Provide the [x, y] coordinate of the cell's center where the given text is located.  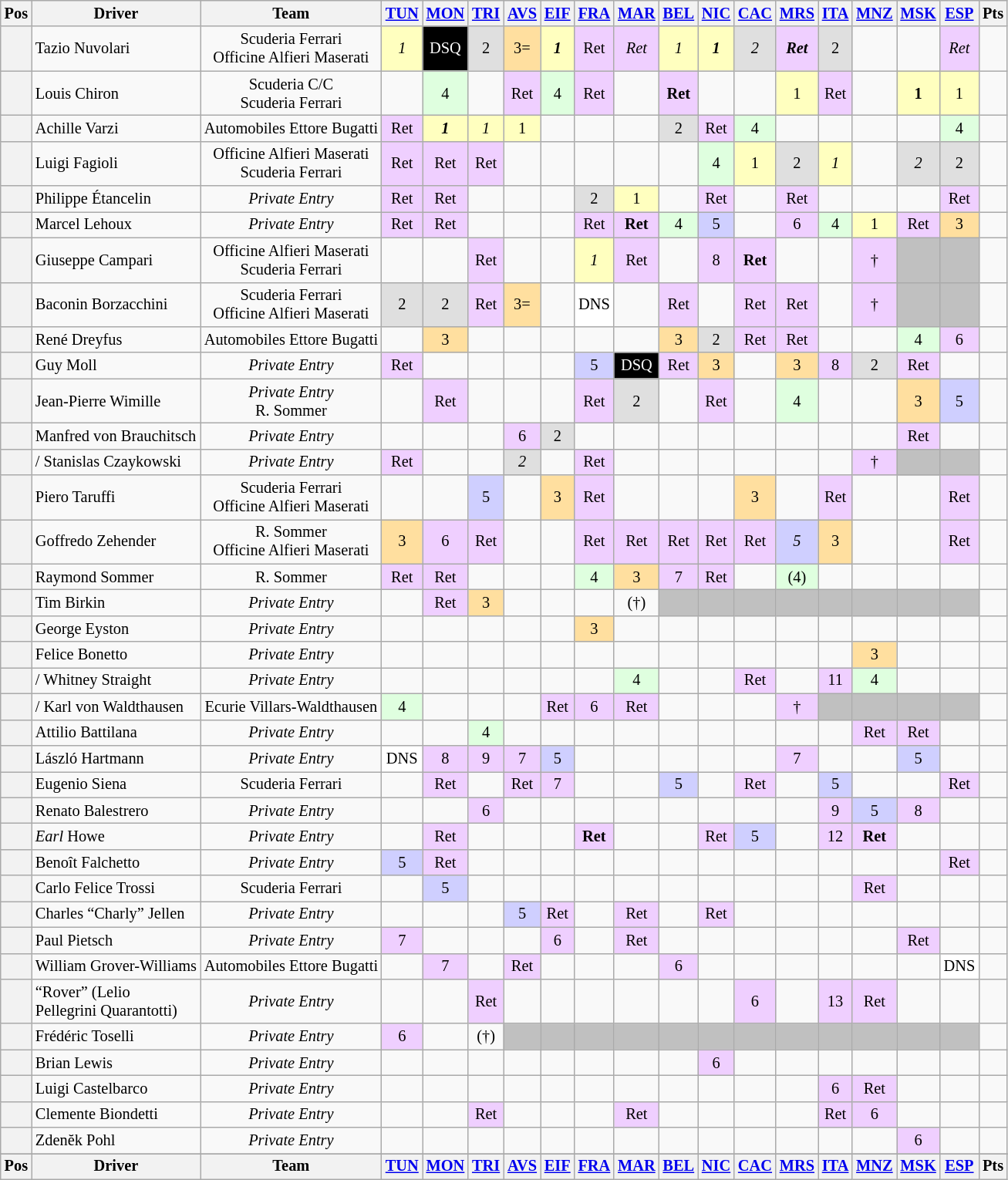
Luigi Fagioli [116, 164]
Carlo Felice Trossi [116, 888]
Guy Moll [116, 366]
12 [835, 836]
Marcel Lehoux [116, 224]
Ecurie Villars-Waldthausen [292, 706]
Frédéric Toselli [116, 1037]
Giuseppe Campari [116, 260]
11 [835, 680]
Felice Bonetto [116, 655]
Scuderia C/CScuderia Ferrari [292, 93]
László Hartmann [116, 758]
Renato Balestrero [116, 811]
Philippe Étancelin [116, 199]
(4) [797, 577]
Zdenĕk Pohl [116, 1141]
Tazio Nuvolari [116, 49]
R. Sommer [292, 577]
Raymond Sommer [116, 577]
Eugenio Siena [116, 784]
George Eyston [116, 629]
Paul Pietsch [116, 940]
Private EntryR. Sommer [292, 401]
Benoît Falchetto [116, 862]
René Dreyfus [116, 339]
Manfred von Brauchitsch [116, 436]
Attilio Battilana [116, 733]
/ Karl von Waldthausen [116, 706]
Brian Lewis [116, 1063]
/ Whitney Straight [116, 680]
Piero Taruffi [116, 497]
Charles “Charly” Jellen [116, 914]
Achille Varzi [116, 128]
Baconin Borzacchini [116, 305]
“Rover” (LelioPellegrini Quarantotti) [116, 1001]
R. Sommer Officine Alfieri Maserati [292, 541]
William Grover-Williams [116, 966]
Jean-Pierre Wimille [116, 401]
/ Stanislas Czaykowski [116, 462]
Tim Birkin [116, 602]
13 [835, 1001]
Clemente Biondetti [116, 1114]
Louis Chiron [116, 93]
Goffredo Zehender [116, 541]
Earl Howe [116, 836]
Luigi Castelbarco [116, 1088]
